Return the [X, Y] coordinate for the center point of the cell that contains the specified text.  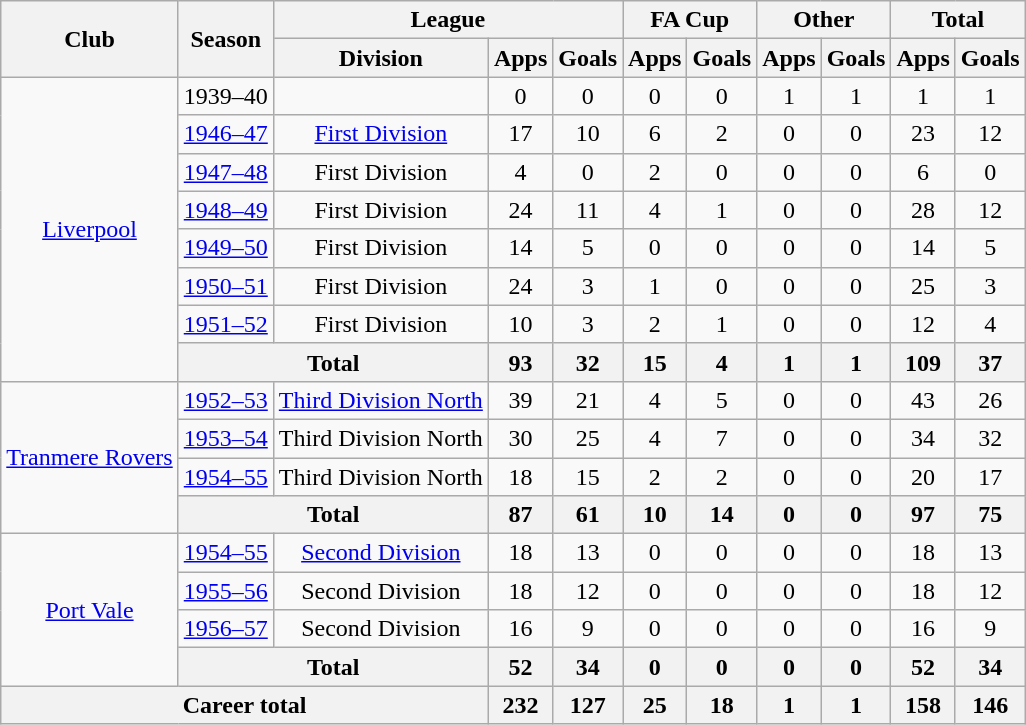
21 [588, 400]
109 [923, 362]
1946–47 [226, 134]
Career total [245, 705]
43 [923, 400]
26 [990, 400]
1951–52 [226, 324]
146 [990, 705]
39 [520, 400]
1947–48 [226, 172]
League [448, 20]
Season [226, 39]
Liverpool [90, 229]
127 [588, 705]
28 [923, 210]
1956–57 [226, 629]
1955–56 [226, 591]
Division [380, 58]
1950–51 [226, 286]
1948–49 [226, 210]
1939–40 [226, 96]
37 [990, 362]
Club [90, 39]
Other [824, 20]
30 [520, 438]
87 [520, 515]
232 [520, 705]
23 [923, 134]
Port Vale [90, 610]
93 [520, 362]
158 [923, 705]
11 [588, 210]
1949–50 [226, 248]
1952–53 [226, 400]
97 [923, 515]
7 [722, 438]
Tranmere Rovers [90, 457]
20 [923, 477]
1953–54 [226, 438]
FA Cup [690, 20]
75 [990, 515]
61 [588, 515]
